From the cell containing the given text, extract its center point as [X, Y] coordinate. 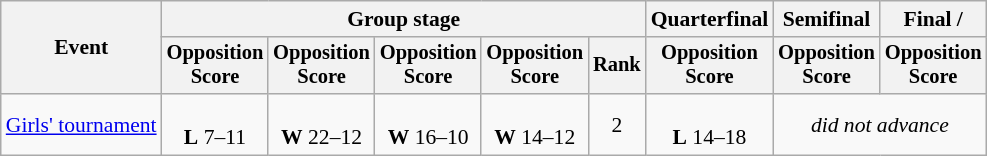
L 7–11 [216, 124]
W 14–12 [534, 124]
Girls' tournament [82, 124]
Group stage [404, 19]
Final / [934, 19]
W 16–10 [428, 124]
Semifinal [826, 19]
Rank [617, 66]
2 [617, 124]
did not advance [880, 124]
L 14–18 [710, 124]
Quarterfinal [710, 19]
Event [82, 48]
W 22–12 [322, 124]
